Return the (x, y) coordinate for the center point of the cell that contains the specified text.  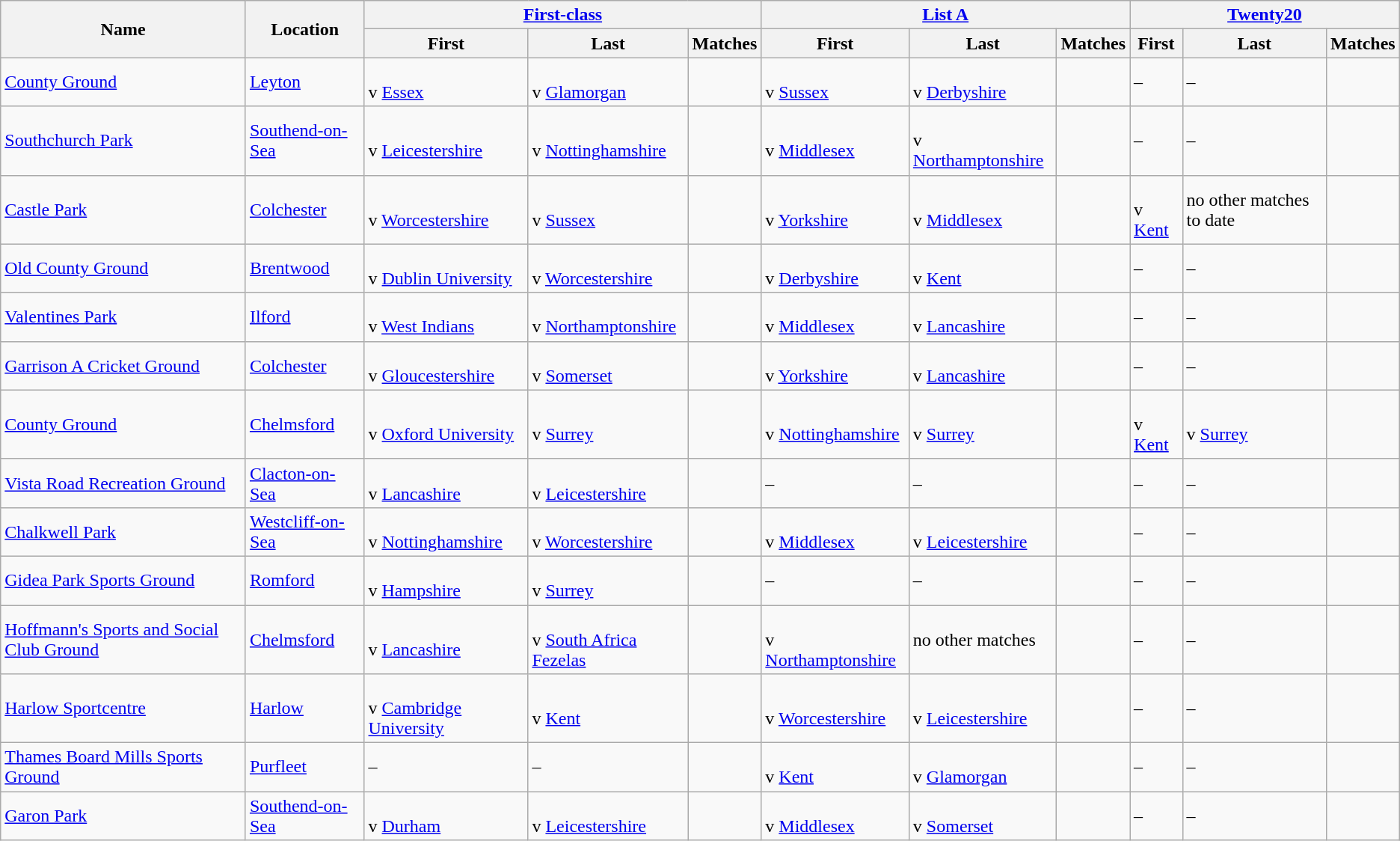
Clacton-on-Sea (305, 483)
Vista Road Recreation Ground (123, 483)
v Cambridge University (446, 709)
v South Africa Fezelas (608, 639)
v Oxford University (446, 424)
v Dublin University (446, 268)
Romford (305, 581)
Twenty20 (1265, 15)
Southchurch Park (123, 141)
Harlow (305, 709)
v Hampshire (446, 581)
Valentines Park (123, 317)
v Essex (446, 82)
Thames Board Mills Sports Ground (123, 768)
Gidea Park Sports Ground (123, 581)
Harlow Sportcentre (123, 709)
Chalkwell Park (123, 531)
Garrison A Cricket Ground (123, 365)
Westcliff-on-Sea (305, 531)
Old County Ground (123, 268)
Ilford (305, 317)
Name (123, 29)
v West Indians (446, 317)
Garon Park (123, 816)
Location (305, 29)
List A (945, 15)
v Durham (446, 816)
Purfleet (305, 768)
Leyton (305, 82)
First-class (562, 15)
Hoffmann's Sports and Social Club Ground (123, 639)
Brentwood (305, 268)
v Gloucestershire (446, 365)
no other matches to date (1254, 210)
Castle Park (123, 210)
no other matches (983, 639)
